Return the [x, y] coordinate for the center point of the cell that contains the specified text.  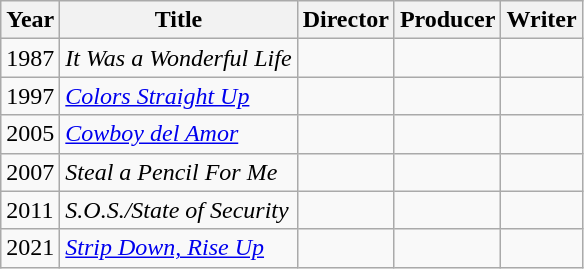
Colors Straight Up [178, 96]
Steal a Pencil For Me [178, 172]
S.O.S./State of Security [178, 210]
Title [178, 20]
2021 [30, 248]
2005 [30, 134]
Cowboy del Amor [178, 134]
1997 [30, 96]
2011 [30, 210]
Year [30, 20]
1987 [30, 58]
It Was a Wonderful Life [178, 58]
Producer [448, 20]
2007 [30, 172]
Writer [542, 20]
Strip Down, Rise Up [178, 248]
Director [346, 20]
